For the text-containing cell, return its midpoint in [X, Y] coordinate format. 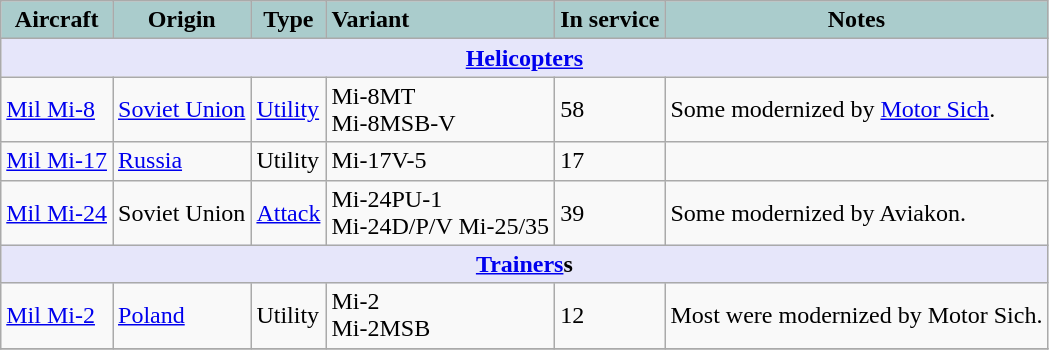
Mi-17V-5 [440, 161]
Variant [440, 20]
Origin [181, 20]
Mi-2Mi-2MSB [440, 316]
12 [610, 316]
Mi-24PU-1Mi-24D/P/V Mi-25/35 [440, 212]
39 [610, 212]
Attack [288, 212]
Poland [181, 316]
Type [288, 20]
Mi-8MTMi-8MSB-V [440, 110]
In service [610, 20]
Notes [856, 20]
Russia [181, 161]
Mil Mi-17 [57, 161]
Mil Mi-2 [57, 316]
58 [610, 110]
Mil Mi-8 [57, 110]
Helicopters [524, 58]
Some modernized by Aviakon. [856, 212]
Trainerss [524, 264]
Mil Mi-24 [57, 212]
Aircraft [57, 20]
17 [610, 161]
Most were modernized by Motor Sich. [856, 316]
Some modernized by Motor Sich. [856, 110]
